Provide the (X, Y) coordinate of the cell's center where the given text is located.  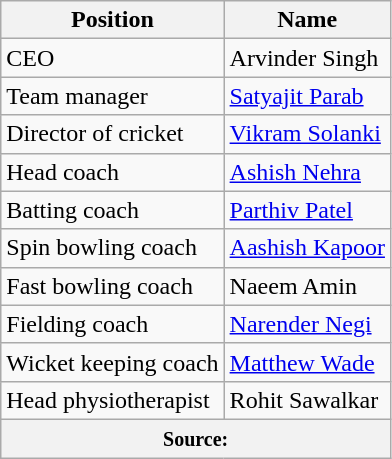
Matthew Wade (307, 362)
Batting coach (112, 210)
Satyajit Parab (307, 96)
Parthiv Patel (307, 210)
Narender Negi (307, 324)
Arvinder Singh (307, 58)
CEO (112, 58)
Vikram Solanki (307, 134)
Director of cricket (112, 134)
Rohit Sawalkar (307, 400)
Name (307, 20)
Team manager (112, 96)
Wicket keeping coach (112, 362)
Spin bowling coach (112, 248)
Fielding coach (112, 324)
Naeem Amin (307, 286)
Position (112, 20)
Aashish Kapoor (307, 248)
Source: (196, 438)
Fast bowling coach (112, 286)
Head coach (112, 172)
Head physiotherapist (112, 400)
Ashish Nehra (307, 172)
